Search for the cell housing the specified text and yield its [x, y] center coordinate. 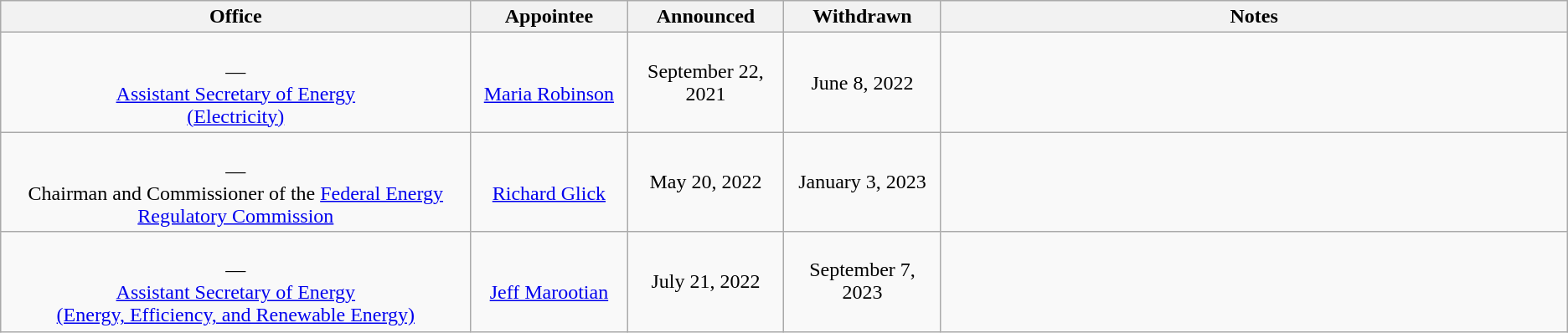
Maria Robinson [549, 82]
Announced [705, 17]
—Assistant Secretary of Energy(Energy, Efficiency, and Renewable Energy) [236, 281]
January 3, 2023 [863, 182]
—Chairman and Commissioner of the Federal Energy Regulatory Commission [236, 182]
June 8, 2022 [863, 82]
Notes [1254, 17]
May 20, 2022 [705, 182]
Appointee [549, 17]
Withdrawn [863, 17]
September 7, 2023 [863, 281]
Jeff Marootian [549, 281]
Office [236, 17]
—Assistant Secretary of Energy(Electricity) [236, 82]
July 21, 2022 [705, 281]
September 22, 2021 [705, 82]
Richard Glick [549, 182]
